Capture the cell that displays the provided text and extract its [X, Y] central coordinate. 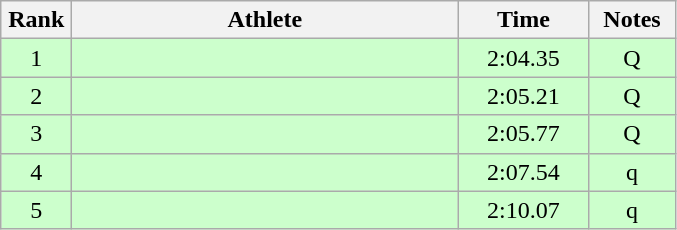
Athlete [265, 20]
2:05.77 [524, 134]
2:04.35 [524, 58]
2:10.07 [524, 210]
2 [36, 96]
Time [524, 20]
Rank [36, 20]
5 [36, 210]
3 [36, 134]
4 [36, 172]
2:07.54 [524, 172]
2:05.21 [524, 96]
1 [36, 58]
Notes [632, 20]
